Search for the cell housing the specified text and yield its [x, y] center coordinate. 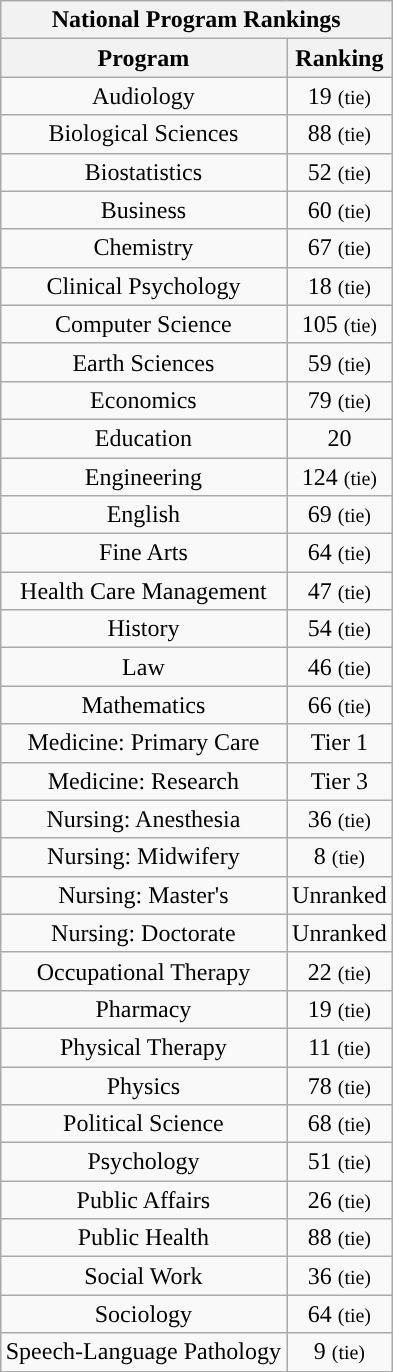
Physics [143, 1085]
46 (tie) [340, 667]
66 (tie) [340, 705]
Nursing: Anesthesia [143, 819]
59 (tie) [340, 362]
Nursing: Midwifery [143, 857]
Physical Therapy [143, 1047]
Political Science [143, 1124]
Program [143, 58]
68 (tie) [340, 1124]
Public Health [143, 1238]
Psychology [143, 1162]
English [143, 515]
Engineering [143, 477]
Nursing: Doctorate [143, 933]
Medicine: Research [143, 781]
Clinical Psychology [143, 286]
20 [340, 438]
52 (tie) [340, 172]
Business [143, 210]
Biostatistics [143, 172]
Fine Arts [143, 553]
Audiology [143, 96]
78 (tie) [340, 1085]
Medicine: Primary Care [143, 743]
54 (tie) [340, 629]
22 (tie) [340, 971]
18 (tie) [340, 286]
Tier 1 [340, 743]
Social Work [143, 1276]
9 (tie) [340, 1352]
124 (tie) [340, 477]
105 (tie) [340, 324]
Speech-Language Pathology [143, 1352]
Occupational Therapy [143, 971]
67 (tie) [340, 248]
Nursing: Master's [143, 895]
51 (tie) [340, 1162]
Education [143, 438]
History [143, 629]
60 (tie) [340, 210]
Economics [143, 400]
Ranking [340, 58]
8 (tie) [340, 857]
Computer Science [143, 324]
69 (tie) [340, 515]
National Program Rankings [196, 20]
Earth Sciences [143, 362]
47 (tie) [340, 591]
Pharmacy [143, 1009]
26 (tie) [340, 1200]
Public Affairs [143, 1200]
Biological Sciences [143, 134]
11 (tie) [340, 1047]
Law [143, 667]
Mathematics [143, 705]
Tier 3 [340, 781]
79 (tie) [340, 400]
Sociology [143, 1314]
Chemistry [143, 248]
Health Care Management [143, 591]
